Capture the cell that displays the provided text and extract its [x, y] central coordinate. 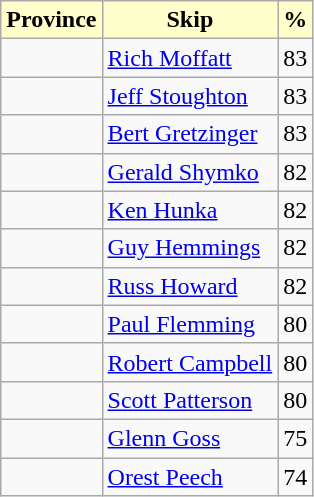
% [296, 20]
Bert Gretzinger [190, 134]
Guy Hemmings [190, 248]
Rich Moffatt [190, 58]
Scott Patterson [190, 400]
74 [296, 477]
Robert Campbell [190, 362]
Skip [190, 20]
Paul Flemming [190, 324]
Orest Peech [190, 477]
Russ Howard [190, 286]
Jeff Stoughton [190, 96]
Ken Hunka [190, 210]
Province [52, 20]
75 [296, 438]
Gerald Shymko [190, 172]
Glenn Goss [190, 438]
